Determine the (x, y) coordinate at the center of the cell enclosing the given text.  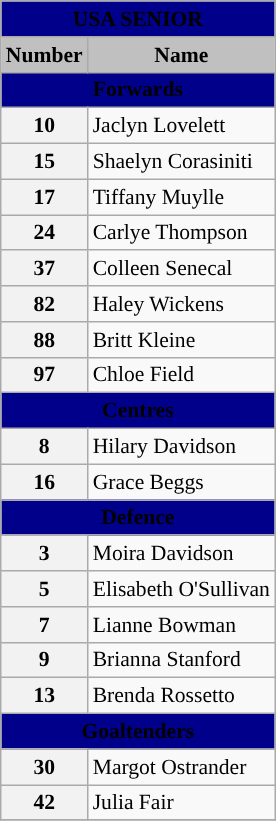
Moira Davidson (182, 554)
Brianna Stanford (182, 660)
Brenda Rossetto (182, 696)
88 (44, 340)
Jaclyn Lovelett (182, 126)
16 (44, 482)
Britt Kleine (182, 340)
Elisabeth O'Sullivan (182, 589)
13 (44, 696)
Chloe Field (182, 375)
5 (44, 589)
Centres (138, 411)
Julia Fair (182, 803)
42 (44, 803)
Name (182, 55)
Forwards (138, 90)
Hilary Davidson (182, 447)
9 (44, 660)
7 (44, 625)
Defence (138, 518)
8 (44, 447)
82 (44, 304)
Carlye Thompson (182, 233)
3 (44, 554)
Tiffany Muylle (182, 197)
17 (44, 197)
Shaelyn Corasiniti (182, 162)
24 (44, 233)
Grace Beggs (182, 482)
15 (44, 162)
97 (44, 375)
Goaltenders (138, 732)
Lianne Bowman (182, 625)
37 (44, 269)
Margot Ostrander (182, 767)
30 (44, 767)
USA SENIOR (138, 19)
10 (44, 126)
Number (44, 55)
Haley Wickens (182, 304)
Colleen Senecal (182, 269)
